Determine the (x, y) coordinate at the center of the cell enclosing the given text.  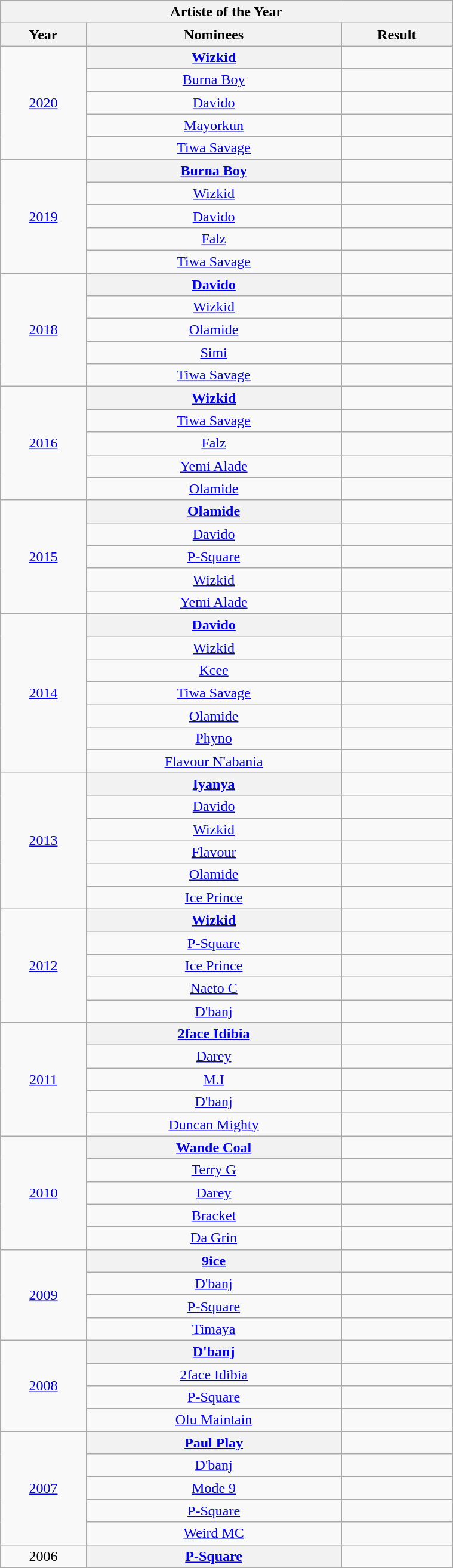
2015 (44, 557)
Phyno (214, 739)
2013 (44, 841)
Kcee (214, 671)
2008 (44, 1385)
Flavour N'abania (214, 761)
Timaya (214, 1329)
M.I (214, 1079)
Artiste of the Year (227, 12)
2016 (44, 443)
Mode 9 (214, 1488)
Flavour (214, 852)
Terry G (214, 1170)
2014 (44, 693)
Result (397, 35)
Paul Play (214, 1443)
2009 (44, 1295)
2019 (44, 216)
2020 (44, 103)
Iyanya (214, 784)
Year (44, 35)
2011 (44, 1079)
Mayorkun (214, 125)
9ice (214, 1261)
2007 (44, 1488)
2018 (44, 330)
Naeto C (214, 988)
Da Grin (214, 1238)
Weird MC (214, 1533)
Simi (214, 353)
Olu Maintain (214, 1420)
2012 (44, 965)
Wande Coal (214, 1147)
Nominees (214, 35)
2006 (44, 1556)
Duncan Mighty (214, 1125)
Bracket (214, 1215)
2010 (44, 1193)
